Provide the (x, y) coordinate of the cell's center where the given text is located.  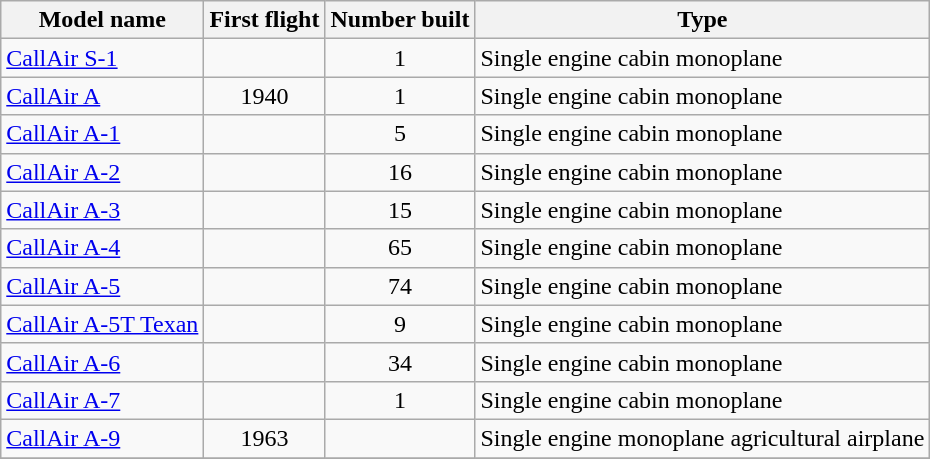
CallAir A (102, 96)
CallAir A-1 (102, 134)
CallAir A-7 (102, 400)
Model name (102, 20)
CallAir A-2 (102, 172)
1963 (264, 438)
CallAir A-5 (102, 286)
16 (400, 172)
Single engine monoplane agricultural airplane (702, 438)
Type (702, 20)
First flight (264, 20)
9 (400, 324)
15 (400, 210)
CallAir A-4 (102, 248)
CallAir A-6 (102, 362)
5 (400, 134)
1940 (264, 96)
CallAir S-1 (102, 58)
CallAir A-9 (102, 438)
CallAir A-3 (102, 210)
74 (400, 286)
65 (400, 248)
34 (400, 362)
CallAir A-5T Texan (102, 324)
Number built (400, 20)
